Pinpoint the cell where the given text exists, returning its (X, Y) midpoint coordinate. 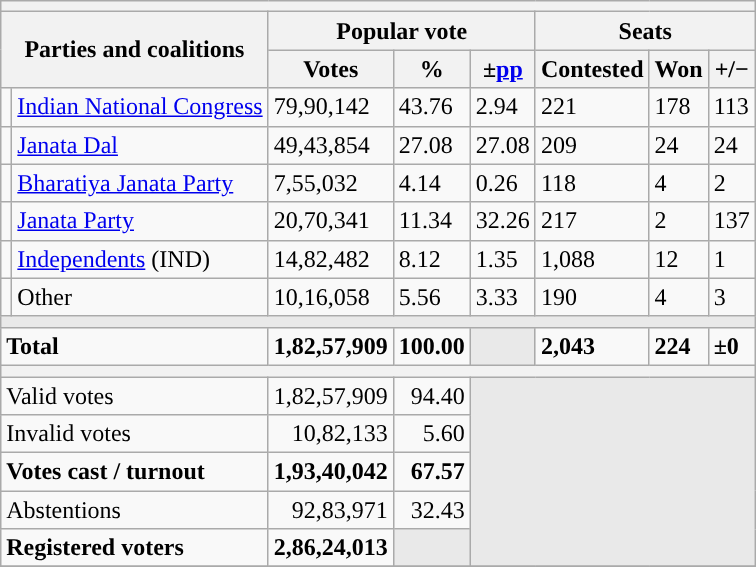
Votes (330, 69)
Votes cast / turnout (134, 472)
43.76 (432, 107)
1,088 (592, 259)
Invalid votes (134, 434)
118 (592, 183)
±pp (502, 69)
92,83,971 (330, 510)
100.00 (432, 346)
Other (140, 297)
224 (678, 346)
Popular vote (402, 31)
32.26 (502, 221)
94.40 (432, 395)
178 (678, 107)
+/− (732, 69)
1.35 (502, 259)
67.57 (432, 472)
79,90,142 (330, 107)
10,82,133 (330, 434)
1 (732, 259)
Registered voters (134, 548)
217 (592, 221)
14,82,482 (330, 259)
4.14 (432, 183)
113 (732, 107)
Janata Dal (140, 145)
10,16,058 (330, 297)
221 (592, 107)
209 (592, 145)
49,43,854 (330, 145)
% (432, 69)
Parties and coalitions (134, 50)
±0 (732, 346)
Seats (645, 31)
2,043 (592, 346)
0.26 (502, 183)
190 (592, 297)
137 (732, 221)
Contested (592, 69)
Valid votes (134, 395)
Indian National Congress (140, 107)
Independents (IND) (140, 259)
1,93,40,042 (330, 472)
11.34 (432, 221)
Abstentions (134, 510)
20,70,341 (330, 221)
Bharatiya Janata Party (140, 183)
2.94 (502, 107)
Janata Party (140, 221)
5.60 (432, 434)
7,55,032 (330, 183)
3 (732, 297)
12 (678, 259)
2,86,24,013 (330, 548)
3.33 (502, 297)
Won (678, 69)
Total (134, 346)
5.56 (432, 297)
32.43 (432, 510)
8.12 (432, 259)
